Search for the cell housing the specified text and yield its (X, Y) center coordinate. 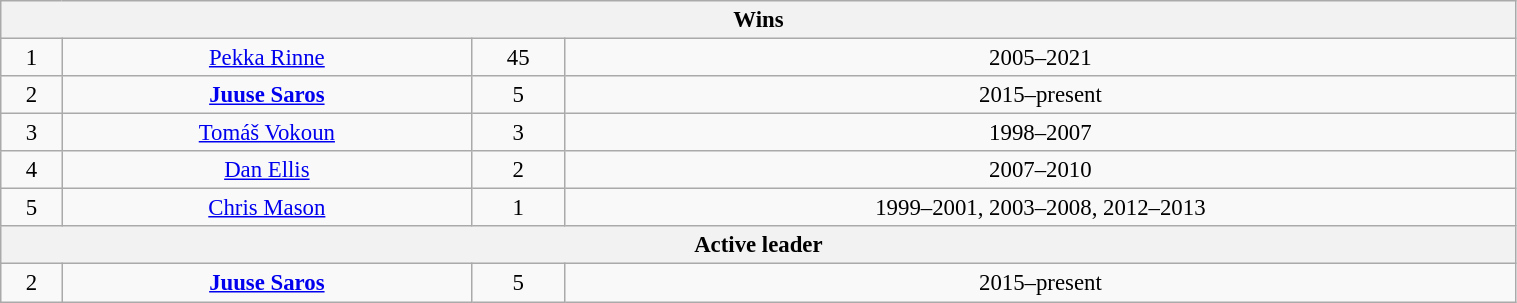
2005–2021 (1040, 58)
Pekka Rinne (267, 58)
Dan Ellis (267, 170)
Tomáš Vokoun (267, 133)
Active leader (758, 245)
2007–2010 (1040, 170)
1998–2007 (1040, 133)
45 (518, 58)
1999–2001, 2003–2008, 2012–2013 (1040, 208)
Wins (758, 20)
4 (32, 170)
Chris Mason (267, 208)
